From the cell containing the given text, extract its center point as (x, y) coordinate. 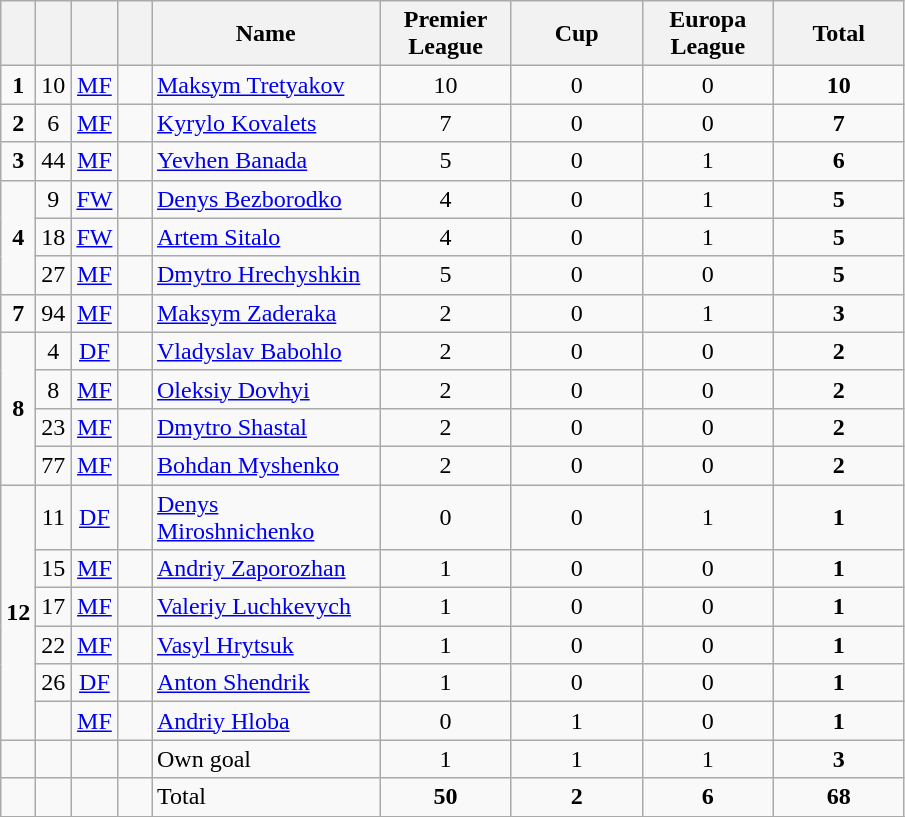
11 (54, 516)
Artem Sitalo (266, 237)
22 (54, 645)
Denys Miroshnichenko (266, 516)
15 (54, 569)
68 (838, 797)
94 (54, 313)
23 (54, 427)
Europa League (708, 34)
Denys Bezborodko (266, 199)
Bohdan Myshenko (266, 465)
Dmytro Shastal (266, 427)
Vladyslav Babohlo (266, 351)
17 (54, 607)
77 (54, 465)
26 (54, 683)
Premier League (446, 34)
Maksym Tretyakov (266, 85)
44 (54, 161)
Own goal (266, 759)
9 (54, 199)
50 (446, 797)
Valeriy Luchkevych (266, 607)
18 (54, 237)
27 (54, 275)
Cup (576, 34)
Vasyl Hrytsuk (266, 645)
Andriy Hloba (266, 721)
Oleksiy Dovhyi (266, 389)
Name (266, 34)
Maksym Zaderaka (266, 313)
Andriy Zaporozhan (266, 569)
Kyrylo Kovalets (266, 123)
Anton Shendrik (266, 683)
12 (18, 612)
Yevhen Banada (266, 161)
Dmytro Hrechyshkin (266, 275)
